Search for the cell housing the specified text and yield its (x, y) center coordinate. 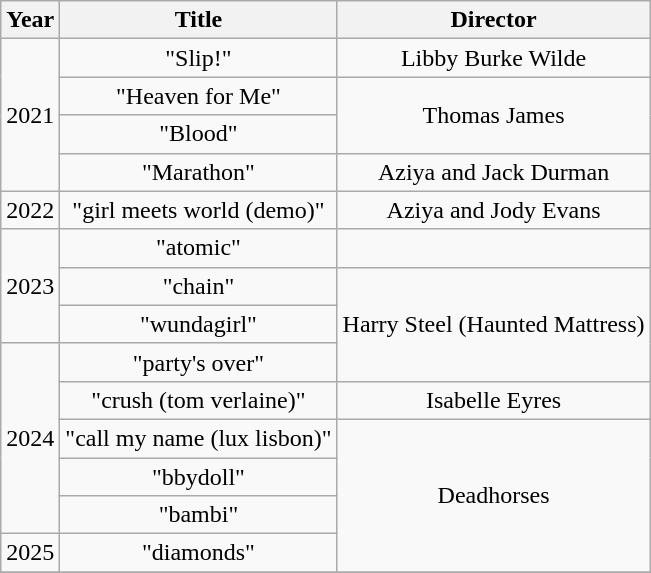
"wundagirl" (198, 324)
Year (30, 20)
2021 (30, 115)
"crush (tom verlaine)" (198, 400)
"atomic" (198, 248)
2025 (30, 553)
"diamonds" (198, 553)
Aziya and Jack Durman (494, 172)
2022 (30, 210)
"Blood" (198, 134)
Isabelle Eyres (494, 400)
Title (198, 20)
"Marathon" (198, 172)
"chain" (198, 286)
2024 (30, 438)
"bambi" (198, 515)
"bbydoll" (198, 477)
Director (494, 20)
Libby Burke Wilde (494, 58)
Deadhorses (494, 495)
2023 (30, 286)
Harry Steel (Haunted Mattress) (494, 324)
"Heaven for Me" (198, 96)
"girl meets world (demo)" (198, 210)
"party's over" (198, 362)
Thomas James (494, 115)
"call my name (lux lisbon)" (198, 438)
Aziya and Jody Evans (494, 210)
"Slip!" (198, 58)
